Pinpoint the cell where the given text exists, returning its [x, y] midpoint coordinate. 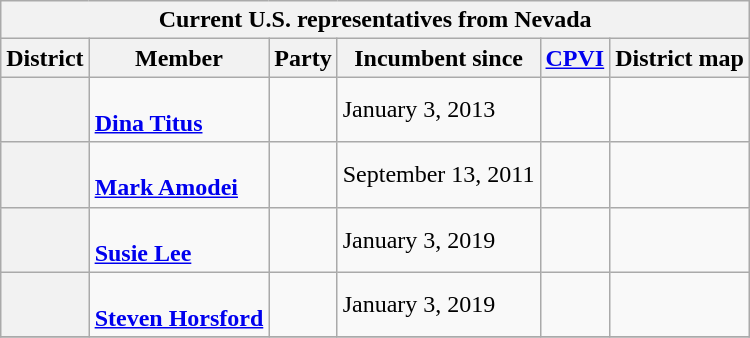
September 13, 2011 [438, 174]
District [45, 58]
Mark Amodei [179, 174]
CPVI [575, 58]
January 3, 2013 [438, 110]
Party [303, 58]
Susie Lee [179, 240]
Incumbent since [438, 58]
District map [680, 58]
Current U.S. representatives from Nevada [376, 20]
Member [179, 58]
Dina Titus [179, 110]
Steven Horsford [179, 304]
